Search for the cell housing the specified text and yield its (X, Y) center coordinate. 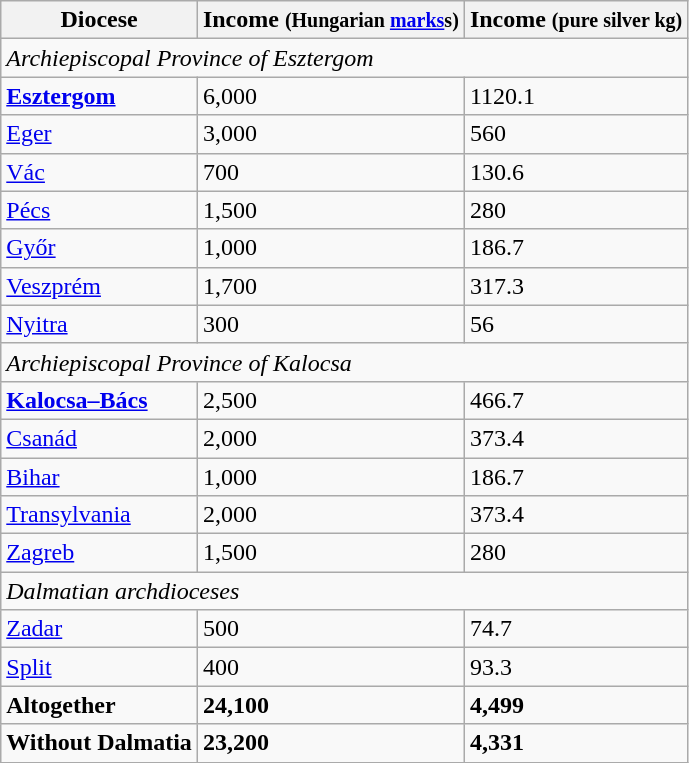
700 (330, 172)
93.3 (576, 667)
Bihar (100, 477)
Pécs (100, 210)
Nyitra (100, 324)
Esztergom (100, 96)
Without Dalmatia (100, 743)
Income (pure silver kg) (576, 20)
Kalocsa–Bács (100, 400)
1120.1 (576, 96)
Vác (100, 172)
4,499 (576, 705)
130.6 (576, 172)
466.7 (576, 400)
400 (330, 667)
Altogether (100, 705)
300 (330, 324)
Dalmatian archdioceses (344, 591)
74.7 (576, 629)
317.3 (576, 286)
Eger (100, 134)
Zagreb (100, 553)
24,100 (330, 705)
500 (330, 629)
Veszprém (100, 286)
Diocese (100, 20)
1,700 (330, 286)
3,000 (330, 134)
Csanád (100, 438)
23,200 (330, 743)
Transylvania (100, 515)
Győr (100, 248)
Zadar (100, 629)
560 (576, 134)
Archiepiscopal Province of Esztergom (344, 58)
Income (Hungarian markss) (330, 20)
Archiepiscopal Province of Kalocsa (344, 362)
2,500 (330, 400)
6,000 (330, 96)
56 (576, 324)
4,331 (576, 743)
Split (100, 667)
